Provide the (x, y) coordinate of the cell's center where the given text is located.  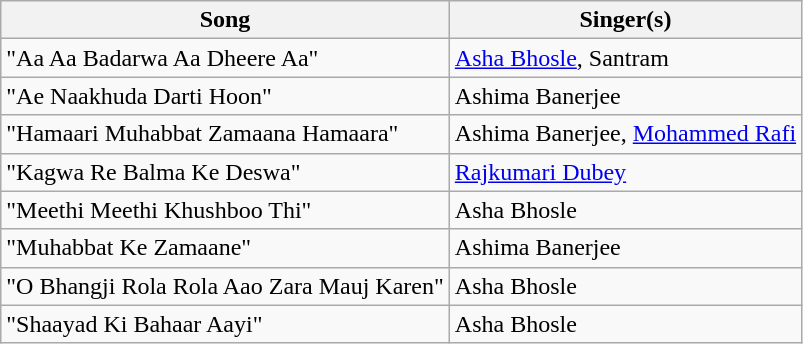
"Ae Naakhuda Darti Hoon" (226, 96)
"Hamaari Muhabbat Zamaana Hamaara" (226, 134)
Rajkumari Dubey (625, 172)
Singer(s) (625, 20)
"Muhabbat Ke Zamaane" (226, 248)
Song (226, 20)
Asha Bhosle, Santram (625, 58)
"Meethi Meethi Khushboo Thi" (226, 210)
"Shaayad Ki Bahaar Aayi" (226, 324)
"Kagwa Re Balma Ke Deswa" (226, 172)
"O Bhangji Rola Rola Aao Zara Mauj Karen" (226, 286)
"Aa Aa Badarwa Aa Dheere Aa" (226, 58)
Ashima Banerjee, Mohammed Rafi (625, 134)
